From the cell containing the given text, extract its center point as [x, y] coordinate. 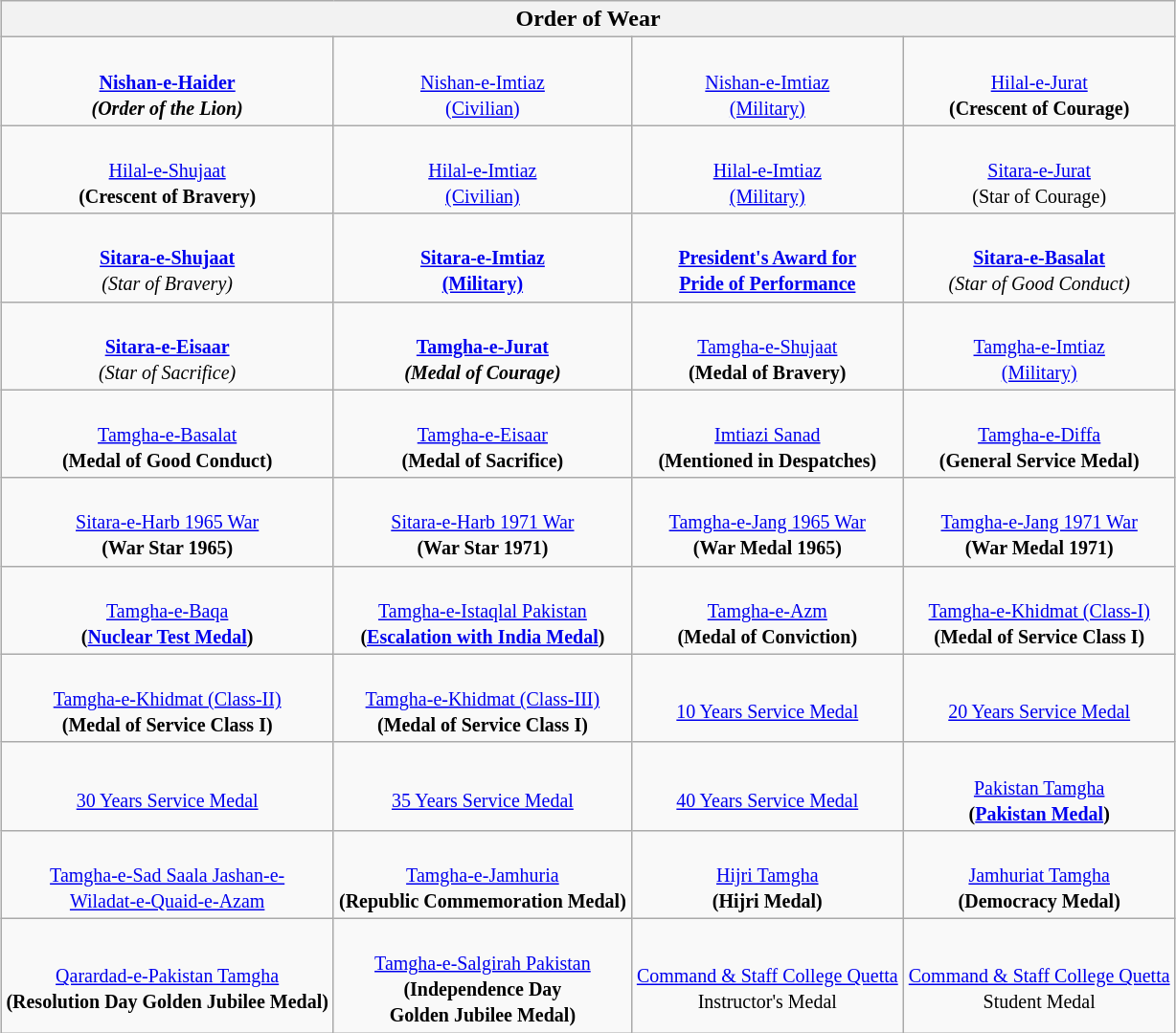
Sitara-e-Eisaar(Star of Sacrifice) [168, 346]
Tamgha-e-Jang 1971 War(War Medal 1971) [1039, 522]
Tamgha-e-Salgirah Pakistan(Independence DayGolden Jubilee Medal) [483, 975]
Hijri Tamgha(Hijri Medal) [767, 874]
Tamgha-e-Khidmat (Class-I)(Medal of Service Class I) [1039, 610]
Jamhuriat Tamgha(Democracy Medal) [1039, 874]
Command & Staff College QuettaStudent Medal [1039, 975]
Hilal-e-Imtiaz(Civilian) [483, 169]
35 Years Service Medal [483, 786]
Sitara-e-Shujaat(Star of Bravery) [168, 258]
Tamgha-e-Baqa(Nuclear Test Medal) [168, 610]
President's Award forPride of Performance [767, 258]
30 Years Service Medal [168, 786]
Command & Staff College QuettaInstructor's Medal [767, 975]
40 Years Service Medal [767, 786]
Tamgha-e-Khidmat (Class-III)(Medal of Service Class I) [483, 698]
Sitara-e-Basalat(Star of Good Conduct) [1039, 258]
Nishan-e-Haider(Order of the Lion) [168, 81]
Sitara-e-Imtiaz(Military) [483, 258]
Tamgha-e-Imtiaz(Military) [1039, 346]
Tamgha-e-Diffa(General Service Medal) [1039, 434]
Tamgha-e-Basalat(Medal of Good Conduct) [168, 434]
Tamgha-e-Eisaar(Medal of Sacrifice) [483, 434]
Sitara-e-Harb 1965 War(War Star 1965) [168, 522]
Sitara-e-Harb 1971 War(War Star 1971) [483, 522]
Imtiazi Sanad(Mentioned in Despatches) [767, 434]
Tamgha-e-Sad Saala Jashan-e-Wiladat-e-Quaid-e-Azam [168, 874]
Tamgha-e-Khidmat (Class-II)(Medal of Service Class I) [168, 698]
Order of Wear [588, 19]
Nishan-e-Imtiaz(Civilian) [483, 81]
Sitara-e-Jurat(Star of Courage) [1039, 169]
10 Years Service Medal [767, 698]
Tamgha-e-Jurat(Medal of Courage) [483, 346]
Nishan-e-Imtiaz(Military) [767, 81]
Tamgha-e-Azm(Medal of Conviction) [767, 610]
Pakistan Tamgha(Pakistan Medal) [1039, 786]
Qarardad-e-Pakistan Tamgha(Resolution Day Golden Jubilee Medal) [168, 975]
Hilal-e-Jurat(Crescent of Courage) [1039, 81]
Tamgha-e-Jang 1965 War(War Medal 1965) [767, 522]
Hilal-e-Shujaat(Crescent of Bravery) [168, 169]
Hilal-e-Imtiaz(Military) [767, 169]
20 Years Service Medal [1039, 698]
Tamgha-e-Jamhuria(Republic Commemoration Medal) [483, 874]
Tamgha-e-Shujaat(Medal of Bravery) [767, 346]
Tamgha-e-Istaqlal Pakistan(Escalation with India Medal) [483, 610]
